Capture the cell that displays the provided text and extract its (X, Y) central coordinate. 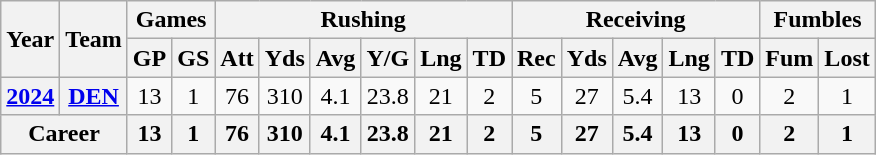
Y/G (388, 58)
Fumbles (818, 20)
2024 (30, 96)
Career (64, 134)
Games (170, 20)
Fum (790, 58)
Team (94, 39)
Att (237, 58)
Rec (537, 58)
Receiving (636, 20)
Year (30, 39)
GS (194, 58)
Rushing (364, 20)
GP (149, 58)
Lost (847, 58)
DEN (94, 96)
